Capture the cell that displays the provided text and extract its (X, Y) central coordinate. 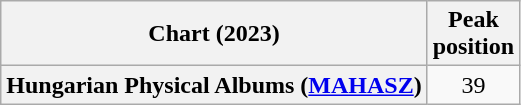
Hungarian Physical Albums (MAHASZ) (214, 85)
Chart (2023) (214, 34)
Peakposition (473, 34)
39 (473, 85)
